Determine the [X, Y] coordinate at the center of the cell enclosing the given text.  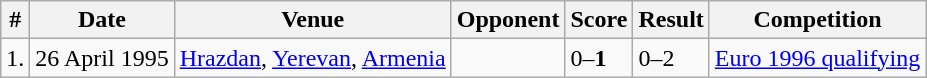
Date [102, 20]
0–2 [671, 58]
# [16, 20]
Hrazdan, Yerevan, Armenia [312, 58]
26 April 1995 [102, 58]
Result [671, 20]
0–1 [599, 58]
Score [599, 20]
Euro 1996 qualifying [817, 58]
1. [16, 58]
Competition [817, 20]
Venue [312, 20]
Opponent [508, 20]
